Pinpoint the cell where the given text exists, returning its [X, Y] midpoint coordinate. 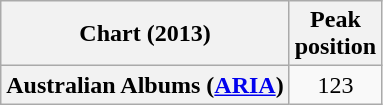
Chart (2013) [145, 34]
123 [335, 85]
Australian Albums (ARIA) [145, 85]
Peakposition [335, 34]
